Extract the [x, y] coordinate from the center of the cell holding the provided text.  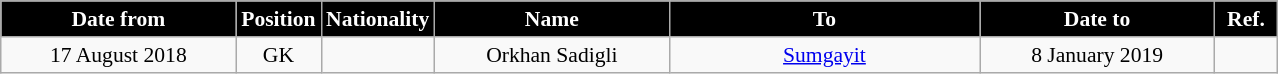
8 January 2019 [1098, 55]
Date from [118, 19]
GK [278, 55]
To [824, 19]
Name [552, 19]
Nationality [378, 19]
Sumgayit [824, 55]
Ref. [1246, 19]
Orkhan Sadigli [552, 55]
Position [278, 19]
Date to [1098, 19]
17 August 2018 [118, 55]
